From the cell containing the given text, extract its center point as [x, y] coordinate. 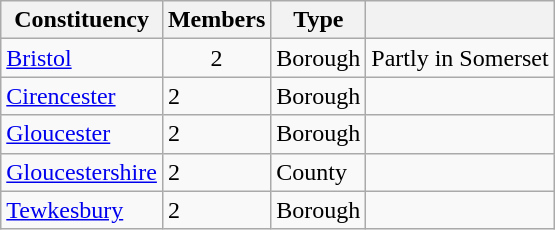
Cirencester [82, 96]
Bristol [82, 58]
Type [318, 20]
Tewkesbury [82, 210]
Partly in Somerset [460, 58]
Constituency [82, 20]
Members [216, 20]
Gloucester [82, 134]
Gloucestershire [82, 172]
County [318, 172]
